Identify which cell holds the provided text, then report its (x, y) central coordinate. 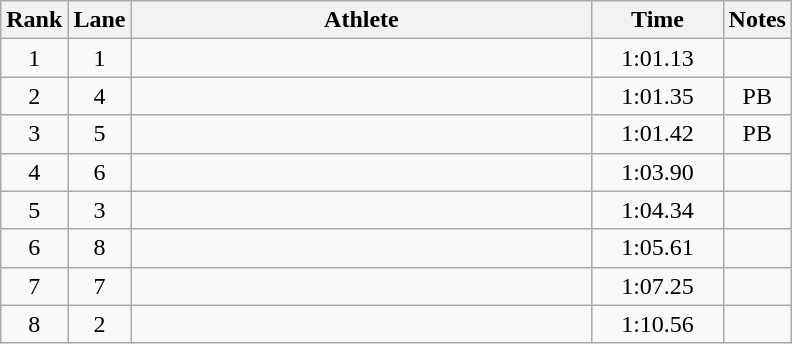
Notes (757, 20)
1:05.61 (658, 248)
1:07.25 (658, 286)
1:01.42 (658, 134)
Rank (34, 20)
1:10.56 (658, 324)
1:03.90 (658, 172)
1:01.35 (658, 96)
Lane (100, 20)
Time (658, 20)
Athlete (362, 20)
1:01.13 (658, 58)
1:04.34 (658, 210)
